Provide the (x, y) coordinate of the cell's center where the given text is located.  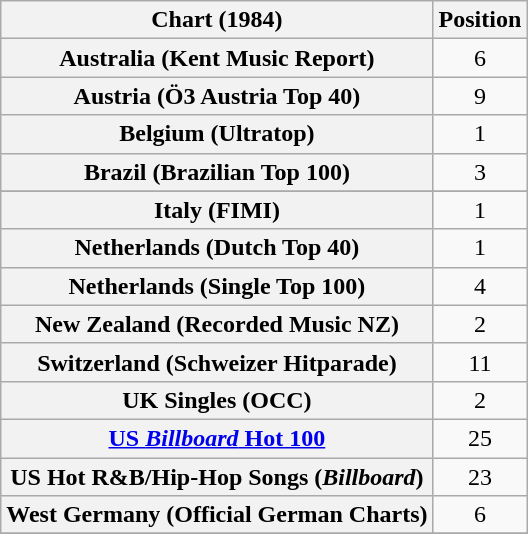
23 (480, 477)
Belgium (Ultratop) (217, 134)
11 (480, 362)
Brazil (Brazilian Top 100) (217, 172)
West Germany (Official German Charts) (217, 515)
Chart (1984) (217, 20)
US Billboard Hot 100 (217, 438)
Austria (Ö3 Austria Top 40) (217, 96)
US Hot R&B/Hip-Hop Songs (Billboard) (217, 477)
Netherlands (Dutch Top 40) (217, 248)
3 (480, 172)
Australia (Kent Music Report) (217, 58)
Switzerland (Schweizer Hitparade) (217, 362)
25 (480, 438)
4 (480, 286)
Netherlands (Single Top 100) (217, 286)
New Zealand (Recorded Music NZ) (217, 324)
Italy (FIMI) (217, 210)
Position (480, 20)
UK Singles (OCC) (217, 400)
9 (480, 96)
